From the cell containing the given text, extract its center point as (X, Y) coordinate. 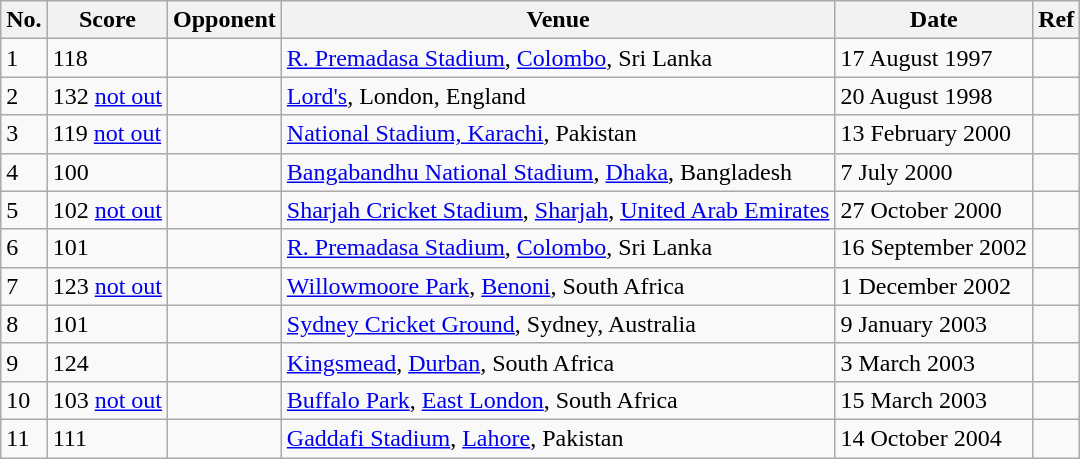
6 (24, 248)
118 (107, 58)
7 (24, 286)
1 (24, 58)
1 December 2002 (934, 286)
16 September 2002 (934, 248)
9 January 2003 (934, 324)
Opponent (225, 20)
3 March 2003 (934, 362)
Sharjah Cricket Stadium, Sharjah, United Arab Emirates (558, 210)
15 March 2003 (934, 400)
Buffalo Park, East London, South Africa (558, 400)
No. (24, 20)
National Stadium, Karachi, Pakistan (558, 134)
Score (107, 20)
100 (107, 172)
7 July 2000 (934, 172)
Kingsmead, Durban, South Africa (558, 362)
102 not out (107, 210)
Lord's, London, England (558, 96)
27 October 2000 (934, 210)
123 not out (107, 286)
2 (24, 96)
Gaddafi Stadium, Lahore, Pakistan (558, 438)
8 (24, 324)
14 October 2004 (934, 438)
13 February 2000 (934, 134)
5 (24, 210)
Willowmoore Park, Benoni, South Africa (558, 286)
Venue (558, 20)
119 not out (107, 134)
111 (107, 438)
Date (934, 20)
103 not out (107, 400)
20 August 1998 (934, 96)
Bangabandhu National Stadium, Dhaka, Bangladesh (558, 172)
132 not out (107, 96)
4 (24, 172)
9 (24, 362)
10 (24, 400)
17 August 1997 (934, 58)
Ref (1056, 20)
Sydney Cricket Ground, Sydney, Australia (558, 324)
11 (24, 438)
124 (107, 362)
3 (24, 134)
